Find where the given text appears and provide that cell's center as (X, Y) coordinate. 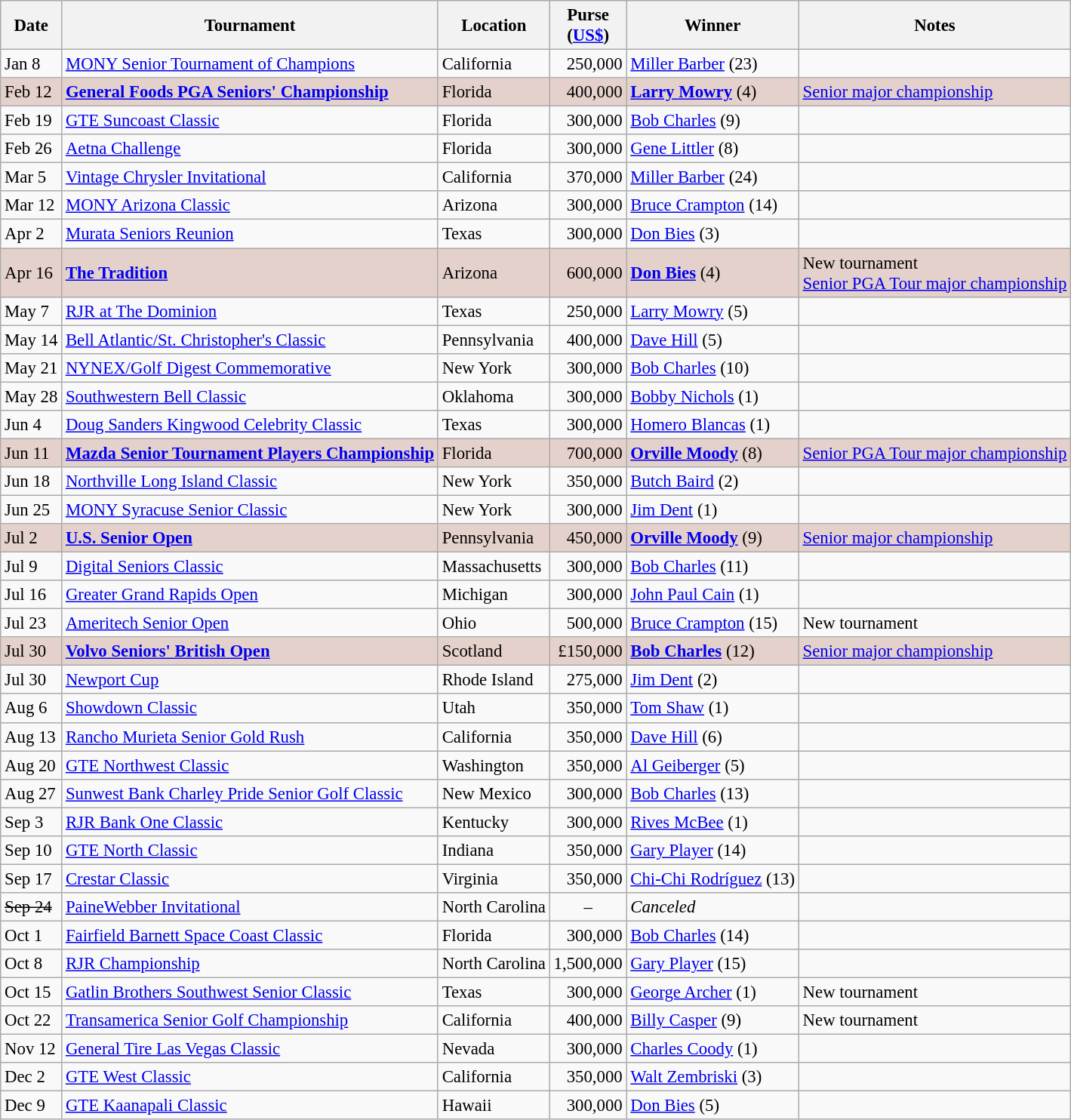
Nov 12 (32, 1049)
Massachusetts (494, 567)
500,000 (588, 623)
Scotland (494, 651)
Bob Charles (13) (712, 793)
Michigan (494, 595)
Jun 18 (32, 482)
Senior PGA Tour major championship (934, 453)
George Archer (1) (712, 992)
Aug 20 (32, 765)
Jim Dent (2) (712, 680)
Don Bies (4) (712, 273)
Northville Long Island Classic (251, 482)
Nevada (494, 1049)
John Paul Cain (1) (712, 595)
Utah (494, 709)
MONY Syracuse Senior Classic (251, 509)
Mar 12 (32, 206)
Kentucky (494, 822)
PaineWebber Invitational (251, 907)
– (588, 907)
Al Geiberger (5) (712, 765)
May 21 (32, 368)
Jun 4 (32, 425)
Bob Charles (14) (712, 935)
Aug 27 (32, 793)
Location (494, 26)
Washington (494, 765)
Oct 15 (32, 992)
Tom Shaw (1) (712, 709)
Jul 23 (32, 623)
370,000 (588, 177)
Bruce Crampton (15) (712, 623)
Sep 17 (32, 878)
MONY Arizona Classic (251, 206)
Digital Seniors Classic (251, 567)
Mar 5 (32, 177)
Bob Charles (11) (712, 567)
Gary Player (14) (712, 851)
450,000 (588, 538)
Jim Dent (1) (712, 509)
MONY Senior Tournament of Champions (251, 64)
Jul 9 (32, 567)
NYNEX/Golf Digest Commemorative (251, 368)
Vintage Chrysler Invitational (251, 177)
RJR Bank One Classic (251, 822)
Winner (712, 26)
Canceled (712, 907)
Sunwest Bank Charley Pride Senior Golf Classic (251, 793)
U.S. Senior Open (251, 538)
Gene Littler (8) (712, 149)
£150,000 (588, 651)
GTE North Classic (251, 851)
New tournamentSenior PGA Tour major championship (934, 273)
Jan 8 (32, 64)
Feb 12 (32, 92)
Gatlin Brothers Southwest Senior Classic (251, 992)
Gary Player (15) (712, 964)
Newport Cup (251, 680)
Dec 2 (32, 1077)
Greater Grand Rapids Open (251, 595)
Aetna Challenge (251, 149)
Sep 24 (32, 907)
Feb 19 (32, 121)
Crestar Classic (251, 878)
Apr 16 (32, 273)
Date (32, 26)
1,500,000 (588, 964)
Oct 8 (32, 964)
Oct 1 (32, 935)
Jul 2 (32, 538)
Jul 16 (32, 595)
Dec 9 (32, 1106)
Dave Hill (5) (712, 340)
Jun 25 (32, 509)
Virginia (494, 878)
Rhode Island (494, 680)
Chi-Chi Rodríguez (13) (712, 878)
Volvo Seniors' British Open (251, 651)
Jun 11 (32, 453)
General Foods PGA Seniors' Championship (251, 92)
Oklahoma (494, 396)
May 7 (32, 311)
Bob Charles (9) (712, 121)
GTE West Classic (251, 1077)
RJR at The Dominion (251, 311)
Miller Barber (24) (712, 177)
GTE Kaanapali Classic (251, 1106)
700,000 (588, 453)
Bruce Crampton (14) (712, 206)
Showdown Classic (251, 709)
Purse(US$) (588, 26)
Charles Coody (1) (712, 1049)
Bobby Nichols (1) (712, 396)
Bob Charles (10) (712, 368)
Orville Moody (9) (712, 538)
Indiana (494, 851)
Apr 2 (32, 234)
Aug 6 (32, 709)
General Tire Las Vegas Classic (251, 1049)
Rancho Murieta Senior Gold Rush (251, 737)
Aug 13 (32, 737)
Southwestern Bell Classic (251, 396)
Ohio (494, 623)
Tournament (251, 26)
Larry Mowry (5) (712, 311)
May 14 (32, 340)
Sep 3 (32, 822)
Dave Hill (6) (712, 737)
Oct 22 (32, 1020)
GTE Suncoast Classic (251, 121)
Don Bies (3) (712, 234)
Fairfield Barnett Space Coast Classic (251, 935)
Homero Blancas (1) (712, 425)
Miller Barber (23) (712, 64)
Bob Charles (12) (712, 651)
Notes (934, 26)
RJR Championship (251, 964)
Billy Casper (9) (712, 1020)
The Tradition (251, 273)
Mazda Senior Tournament Players Championship (251, 453)
Bell Atlantic/St. Christopher's Classic (251, 340)
Orville Moody (8) (712, 453)
Butch Baird (2) (712, 482)
Rives McBee (1) (712, 822)
Hawaii (494, 1106)
New Mexico (494, 793)
275,000 (588, 680)
Transamerica Senior Golf Championship (251, 1020)
Don Bies (5) (712, 1106)
Walt Zembriski (3) (712, 1077)
600,000 (588, 273)
Doug Sanders Kingwood Celebrity Classic (251, 425)
Murata Seniors Reunion (251, 234)
Sep 10 (32, 851)
Larry Mowry (4) (712, 92)
May 28 (32, 396)
Feb 26 (32, 149)
GTE Northwest Classic (251, 765)
Ameritech Senior Open (251, 623)
